Extract the (x, y) coordinate from the center of the cell holding the provided text.  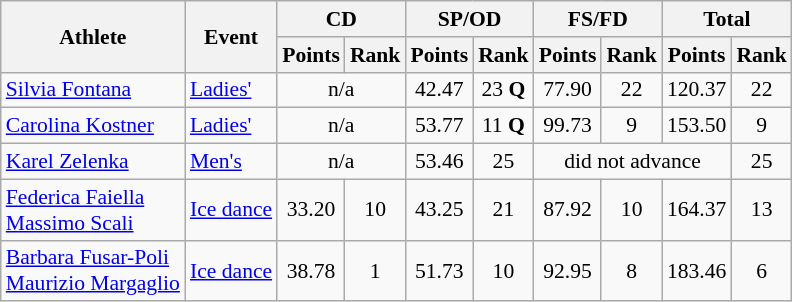
Men's (231, 162)
92.95 (568, 270)
120.37 (696, 90)
11 Q (504, 126)
164.37 (696, 210)
99.73 (568, 126)
8 (632, 270)
Barbara Fusar-Poli Maurizio Margaglio (93, 270)
FS/FD (598, 19)
153.50 (696, 126)
6 (762, 270)
did not advance (633, 162)
43.25 (439, 210)
183.46 (696, 270)
SP/OD (469, 19)
Event (231, 36)
1 (376, 270)
42.47 (439, 90)
CD (341, 19)
21 (504, 210)
Silvia Fontana (93, 90)
77.90 (568, 90)
38.78 (311, 270)
33.20 (311, 210)
13 (762, 210)
53.77 (439, 126)
Carolina Kostner (93, 126)
Karel Zelenka (93, 162)
Athlete (93, 36)
Total (727, 19)
87.92 (568, 210)
Federica Faiella Massimo Scali (93, 210)
51.73 (439, 270)
23 Q (504, 90)
53.46 (439, 162)
